From the cell containing the given text, extract its center point as (x, y) coordinate. 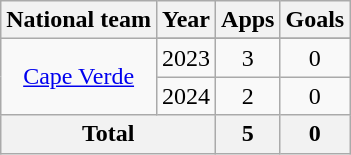
3 (248, 58)
National team (79, 20)
2 (248, 96)
Total (108, 134)
2024 (186, 96)
5 (248, 134)
2023 (186, 58)
Apps (248, 20)
Cape Verde (79, 77)
Goals (315, 20)
Year (186, 20)
